Extract the (x, y) coordinate from the center of the cell holding the provided text.  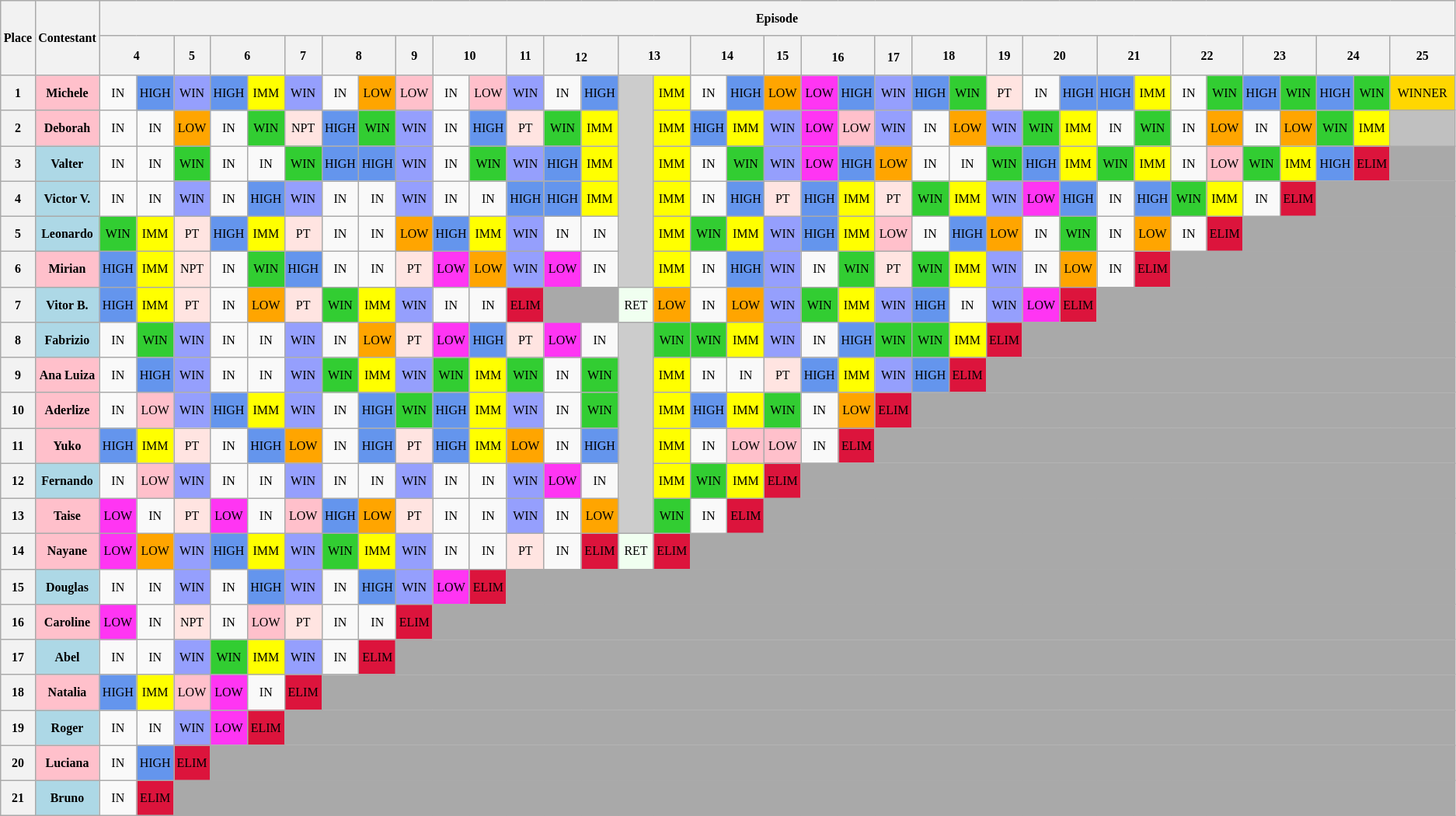
Caroline (67, 622)
Ana Luiza (67, 375)
WINNER (1422, 92)
1 (18, 92)
Natalia (67, 692)
Yuko (67, 445)
Luciana (67, 763)
Vitor B. (67, 305)
22 (1207, 56)
Douglas (67, 586)
24 (1353, 56)
Episode (777, 17)
Abel (67, 656)
Contestant (67, 37)
Taise (67, 516)
25 (1422, 56)
Michele (67, 92)
23 (1280, 56)
Valter (67, 163)
Victor V. (67, 199)
2 (18, 127)
Nayane (67, 550)
Roger (67, 727)
Mirian (67, 269)
Bruno (67, 797)
Place (18, 37)
Aderlize (67, 410)
Fabrizio (67, 339)
Deborah (67, 127)
Fernando (67, 480)
3 (18, 163)
Leonardo (67, 233)
